Find where the given text appears and provide that cell's center as (X, Y) coordinate. 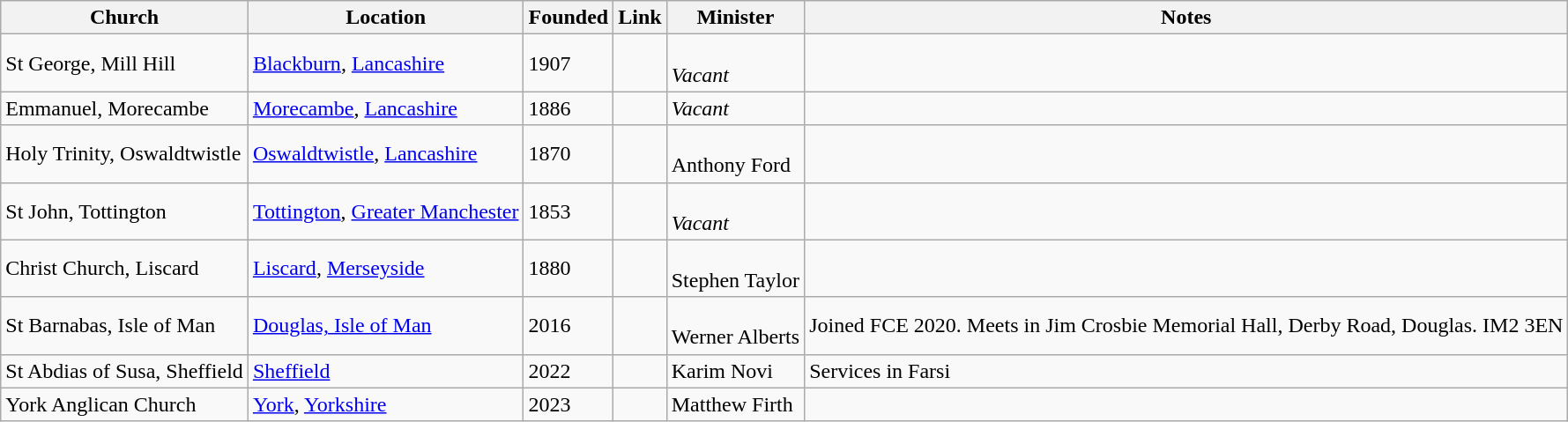
1870 (568, 153)
2016 (568, 326)
1880 (568, 268)
Anthony Ford (735, 153)
2023 (568, 404)
St John, Tottington (125, 211)
Church (125, 18)
Stephen Taylor (735, 268)
Founded (568, 18)
Location (386, 18)
Notes (1186, 18)
St Abdias of Susa, Sheffield (125, 371)
Matthew Firth (735, 404)
Douglas, Isle of Man (386, 326)
Karim Novi (735, 371)
Link (640, 18)
1907 (568, 63)
Tottington, Greater Manchester (386, 211)
St Barnabas, Isle of Man (125, 326)
Morecambe, Lancashire (386, 108)
Joined FCE 2020. Meets in Jim Crosbie Memorial Hall, Derby Road, Douglas. IM2 3EN (1186, 326)
Minister (735, 18)
Emmanuel, Morecambe (125, 108)
Christ Church, Liscard (125, 268)
Services in Farsi (1186, 371)
1853 (568, 211)
Sheffield (386, 371)
Liscard, Merseyside (386, 268)
York Anglican Church (125, 404)
1886 (568, 108)
Blackburn, Lancashire (386, 63)
2022 (568, 371)
St George, Mill Hill (125, 63)
Oswaldtwistle, Lancashire (386, 153)
York, Yorkshire (386, 404)
Holy Trinity, Oswaldtwistle (125, 153)
Werner Alberts (735, 326)
